Determine the (x, y) coordinate at the center of the cell enclosing the given text.  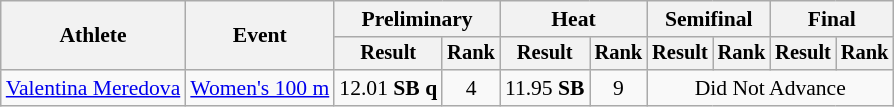
Preliminary (417, 19)
4 (471, 88)
12.01 SB q (388, 88)
Valentina Meredova (94, 88)
Women's 100 m (260, 88)
Athlete (94, 36)
Final (832, 19)
9 (619, 88)
11.95 SB (545, 88)
Semifinal (708, 19)
Heat (574, 19)
Did Not Advance (770, 88)
Event (260, 36)
